Find where the given text appears and provide that cell's center as [x, y] coordinate. 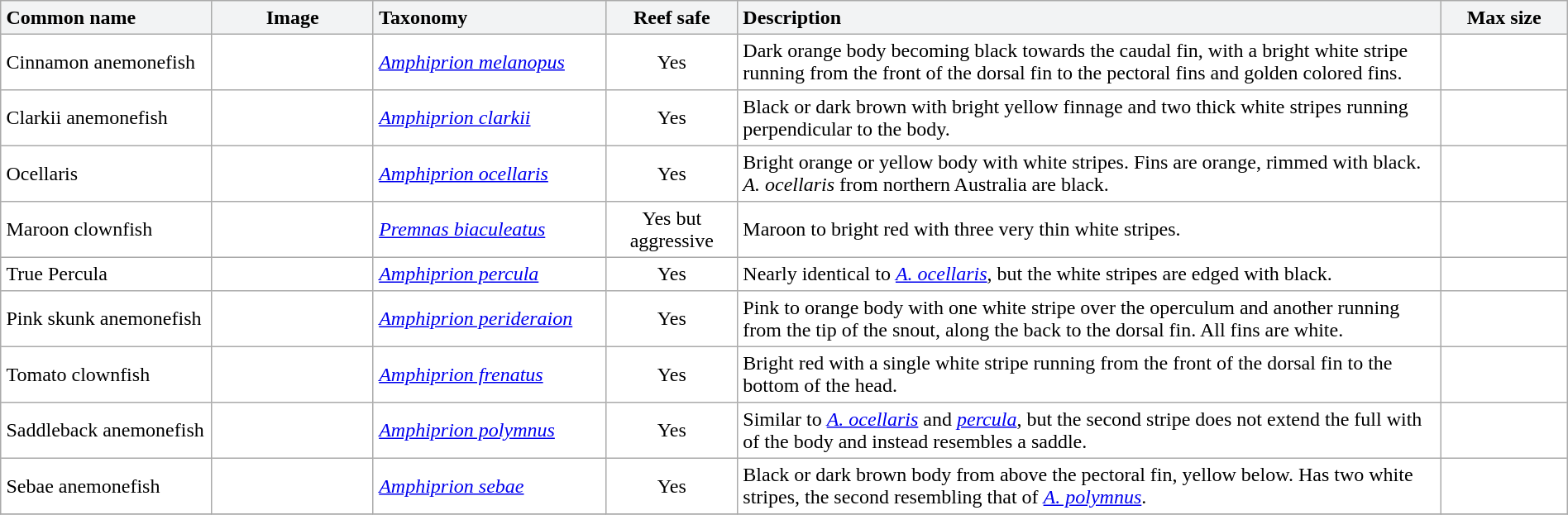
Amphiprion percula [490, 274]
Maroon clownfish [106, 230]
Yes but aggressive [672, 230]
Similar to A. ocellaris and percula, but the second stripe does not extend the full with of the body and instead resembles a saddle. [1089, 431]
Ocellaris [106, 174]
Amphiprion clarkii [490, 118]
Image [293, 17]
Bright orange or yellow body with white stripes. Fins are orange, rimmed with black. A. ocellaris from northern Australia are black. [1089, 174]
Max size [1503, 17]
Amphiprion melanopus [490, 62]
Black or dark brown body from above the pectoral fin, yellow below. Has two white stripes, the second resembling that of A. polymnus. [1089, 486]
Saddleback anemonefish [106, 431]
Clarkii anemonefish [106, 118]
True Percula [106, 274]
Amphiprion sebae [490, 486]
Sebae anemonefish [106, 486]
Reef safe [672, 17]
Amphiprion frenatus [490, 374]
Amphiprion perideraion [490, 319]
Pink skunk anemonefish [106, 319]
Common name [106, 17]
Black or dark brown with bright yellow finnage and two thick white stripes running perpendicular to the body. [1089, 118]
Cinnamon anemonefish [106, 62]
Maroon to bright red with three very thin white stripes. [1089, 230]
Amphiprion polymnus [490, 431]
Bright red with a single white stripe running from the front of the dorsal fin to the bottom of the head. [1089, 374]
Nearly identical to A. ocellaris, but the white stripes are edged with black. [1089, 274]
Description [1089, 17]
Premnas biaculeatus [490, 230]
Amphiprion ocellaris [490, 174]
Tomato clownfish [106, 374]
Taxonomy [490, 17]
